For the text-containing cell, return its midpoint in [X, Y] coordinate format. 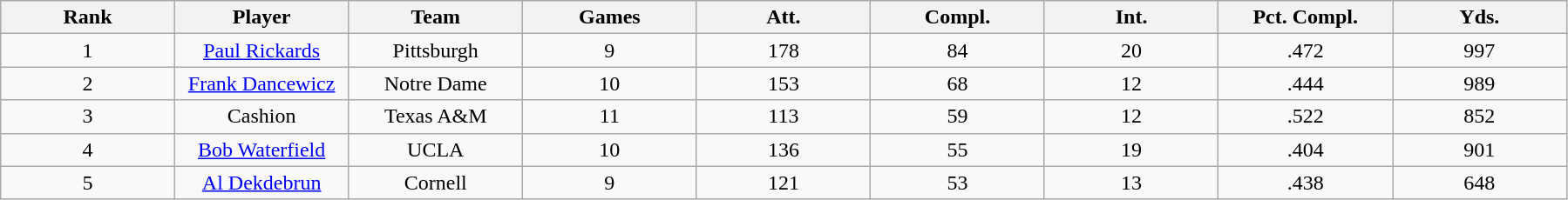
19 [1131, 150]
178 [784, 50]
.404 [1306, 150]
3 [88, 117]
648 [1480, 183]
1 [88, 50]
Att. [784, 17]
Team [436, 17]
153 [784, 83]
Rank [88, 17]
84 [958, 50]
852 [1480, 117]
55 [958, 150]
Paul Rickards [261, 50]
Cornell [436, 183]
5 [88, 183]
4 [88, 150]
989 [1480, 83]
Texas A&M [436, 117]
Frank Dancewicz [261, 83]
121 [784, 183]
53 [958, 183]
68 [958, 83]
.444 [1306, 83]
Pct. Compl. [1306, 17]
13 [1131, 183]
Yds. [1480, 17]
Games [610, 17]
Player [261, 17]
901 [1480, 150]
.438 [1306, 183]
.472 [1306, 50]
59 [958, 117]
136 [784, 150]
Compl. [958, 17]
Pittsburgh [436, 50]
Bob Waterfield [261, 150]
997 [1480, 50]
UCLA [436, 150]
20 [1131, 50]
113 [784, 117]
11 [610, 117]
Cashion [261, 117]
2 [88, 83]
Al Dekdebrun [261, 183]
Int. [1131, 17]
Notre Dame [436, 83]
.522 [1306, 117]
